Scan for the cell matching the given text and deliver its (X, Y) coordinate at center. 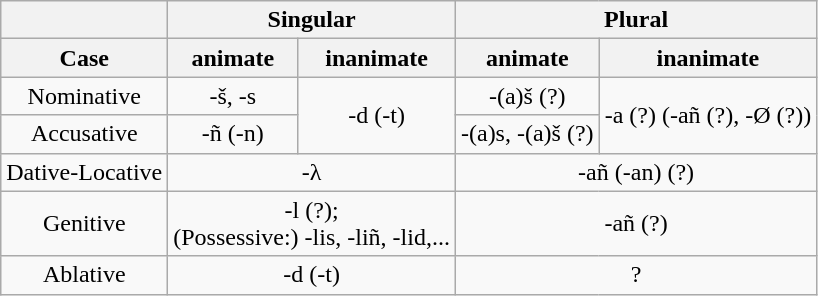
-añ (-an) (?) (636, 172)
-a (?) (-añ (?), -Ø (?)) (708, 115)
Accusative (84, 134)
-λ (312, 172)
-ñ (-n) (233, 134)
Genitive (84, 224)
-(a)š (?) (527, 96)
-š, -s (233, 96)
-(a)s, -(a)š (?) (527, 134)
? (636, 275)
Plural (636, 20)
Nominative (84, 96)
Ablative (84, 275)
Singular (312, 20)
Case (84, 58)
-l (?);(Possessive:) -lis, -liñ, -lid,... (312, 224)
Dative-Locative (84, 172)
-añ (?) (636, 224)
